From the cell containing the given text, extract its center point as [X, Y] coordinate. 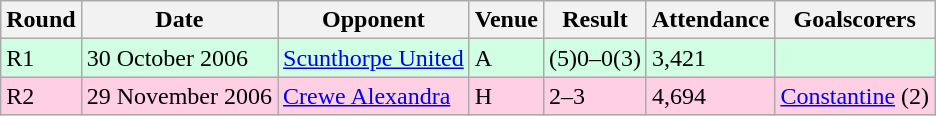
29 November 2006 [179, 96]
Crewe Alexandra [374, 96]
Venue [506, 20]
R1 [41, 58]
Date [179, 20]
Opponent [374, 20]
Goalscorers [855, 20]
R2 [41, 96]
(5)0–0(3) [594, 58]
Scunthorpe United [374, 58]
4,694 [710, 96]
2–3 [594, 96]
30 October 2006 [179, 58]
Constantine (2) [855, 96]
A [506, 58]
Result [594, 20]
H [506, 96]
3,421 [710, 58]
Attendance [710, 20]
Round [41, 20]
